From the cell containing the given text, extract its center point as (x, y) coordinate. 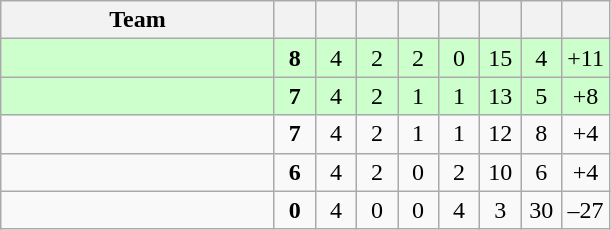
12 (500, 134)
+11 (586, 58)
3 (500, 210)
10 (500, 172)
13 (500, 96)
15 (500, 58)
30 (542, 210)
Team (138, 20)
5 (542, 96)
–27 (586, 210)
+8 (586, 96)
